Output the (X, Y) coordinate of the center of the cell containing the given text.  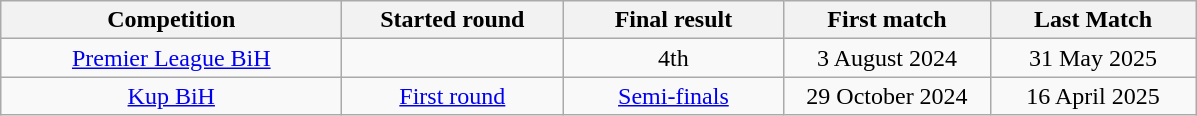
First match (887, 20)
Premier League BiH (172, 58)
31 May 2025 (1093, 58)
Final result (674, 20)
3 August 2024 (887, 58)
Started round (452, 20)
Semi-finals (674, 96)
4th (674, 58)
Last Match (1093, 20)
Kup BiH (172, 96)
29 October 2024 (887, 96)
16 April 2025 (1093, 96)
First round (452, 96)
Competition (172, 20)
